Find where the given text appears and provide that cell's center as (x, y) coordinate. 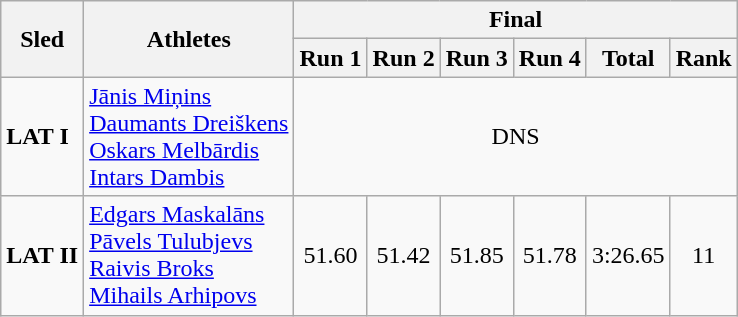
Sled (42, 39)
Final (516, 20)
51.42 (404, 256)
Edgars MaskalānsPāvels TulubjevsRaivis BroksMihails Arhipovs (189, 256)
LAT I (42, 136)
3:26.65 (628, 256)
51.78 (550, 256)
11 (704, 256)
51.85 (476, 256)
Rank (704, 58)
Total (628, 58)
Run 1 (330, 58)
DNS (516, 136)
Athletes (189, 39)
Jānis MiņinsDaumants DreiškensOskars MelbārdisIntars Dambis (189, 136)
Run 4 (550, 58)
Run 3 (476, 58)
Run 2 (404, 58)
LAT II (42, 256)
51.60 (330, 256)
